Return the (x, y) coordinate for the center point of the cell that contains the specified text.  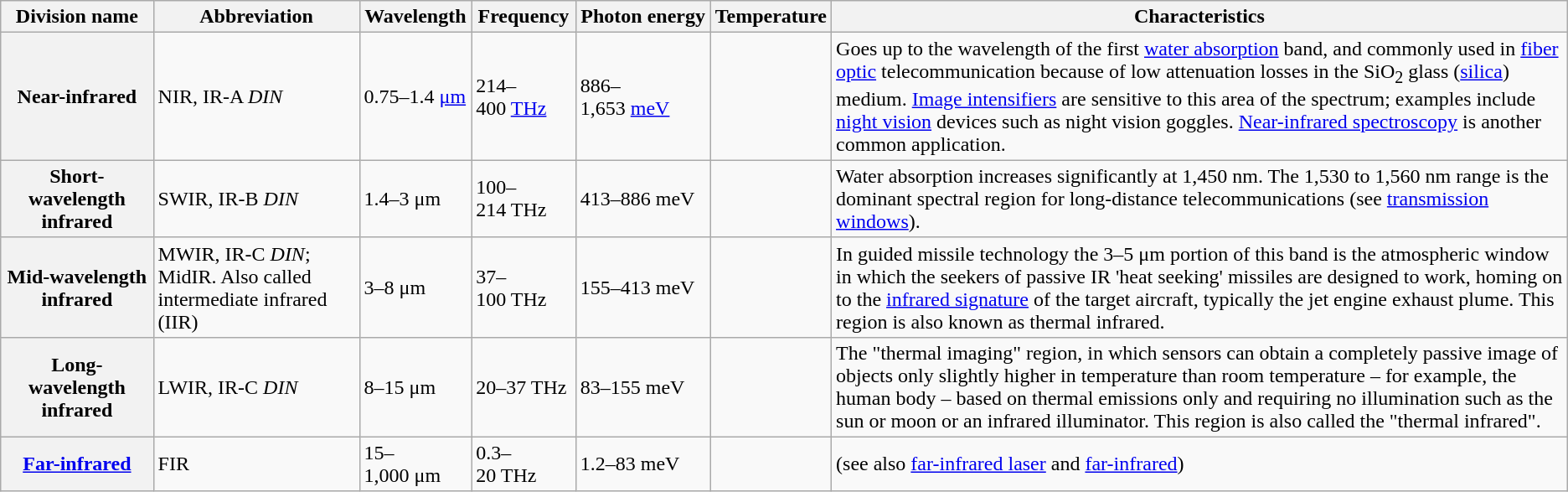
Characteristics (1199, 17)
0.3–20 THz (524, 464)
Wavelength (415, 17)
Temperature (771, 17)
20–37 THz (524, 387)
LWIR, IR-C DIN (256, 387)
83–155 meV (643, 387)
100–214 THz (524, 199)
Near-infrared (77, 96)
1.2–83 meV (643, 464)
37–100 THz (524, 287)
Abbreviation (256, 17)
FIR (256, 464)
Mid-wavelength infrared (77, 287)
0.75–1.4 μm (415, 96)
8–15 μm (415, 387)
SWIR, IR-B DIN (256, 199)
413–886 meV (643, 199)
Long-wavelength infrared (77, 387)
Frequency (524, 17)
15–1,000 μm (415, 464)
155–413 meV (643, 287)
MWIR, IR-C DIN; MidIR. Also called intermediate infrared (IIR) (256, 287)
Photon energy (643, 17)
Far-infrared (77, 464)
Division name (77, 17)
214–400 THz (524, 96)
NIR, IR-A DIN (256, 96)
3–8 μm (415, 287)
886–1,653 meV (643, 96)
(see also far-infrared laser and far-infrared) (1199, 464)
1.4–3 μm (415, 199)
Short-wavelength infrared (77, 199)
